Find where the given text appears and provide that cell's center as [x, y] coordinate. 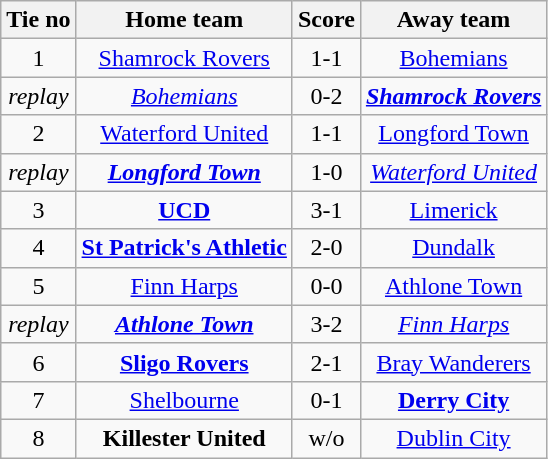
Limerick [453, 210]
8 [38, 438]
0-0 [326, 286]
Derry City [453, 400]
Score [326, 20]
0-2 [326, 96]
St Patrick's Athletic [184, 248]
3-2 [326, 324]
UCD [184, 210]
Home team [184, 20]
w/o [326, 438]
Away team [453, 20]
3-1 [326, 210]
Killester United [184, 438]
Tie no [38, 20]
2-1 [326, 362]
5 [38, 286]
6 [38, 362]
2 [38, 134]
Sligo Rovers [184, 362]
Dublin City [453, 438]
Dundalk [453, 248]
1-0 [326, 172]
4 [38, 248]
2-0 [326, 248]
Shelbourne [184, 400]
7 [38, 400]
0-1 [326, 400]
3 [38, 210]
1 [38, 58]
Bray Wanderers [453, 362]
